Scan for the cell matching the given text and deliver its (X, Y) coordinate at center. 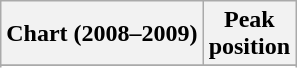
Chart (2008–2009) (102, 34)
Peakposition (249, 34)
